Locate the cell with the specified text and output its (X, Y) center coordinate. 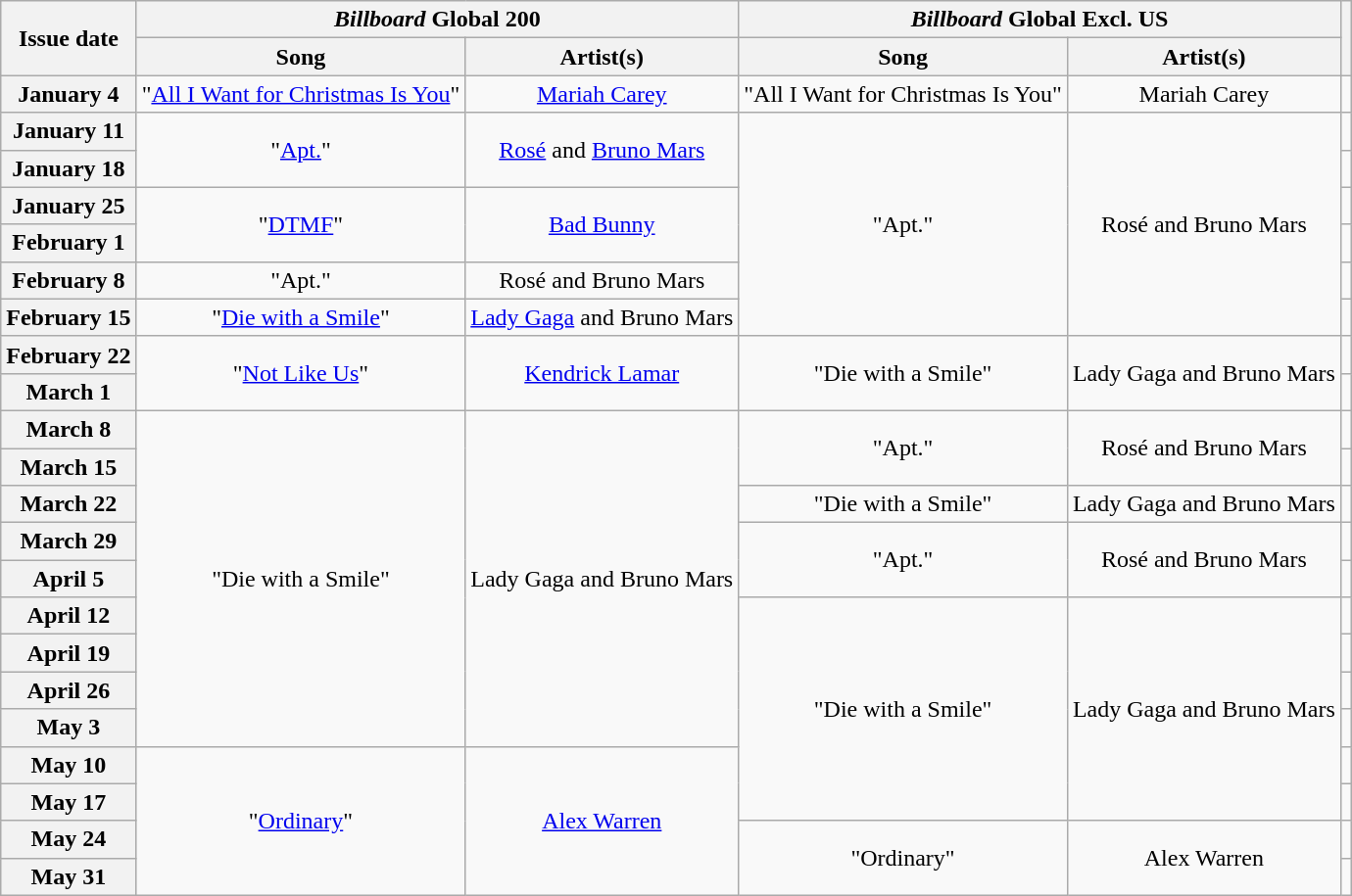
April 5 (69, 579)
May 31 (69, 876)
February 1 (69, 243)
Billboard Global Excl. US (1040, 20)
February 15 (69, 317)
March 8 (69, 429)
March 1 (69, 392)
April 12 (69, 616)
Bad Bunny (602, 224)
May 17 (69, 802)
April 26 (69, 690)
April 19 (69, 653)
February 22 (69, 354)
March 15 (69, 467)
Kendrick Lamar (602, 373)
February 8 (69, 280)
January 25 (69, 206)
May 24 (69, 839)
January 4 (69, 94)
May 3 (69, 728)
January 18 (69, 168)
Billboard Global 200 (437, 20)
"DTMF" (301, 224)
January 11 (69, 131)
March 22 (69, 504)
March 29 (69, 542)
"Not Like Us" (301, 373)
Issue date (69, 38)
May 10 (69, 765)
